Pinpoint the cell where the given text exists, returning its [x, y] midpoint coordinate. 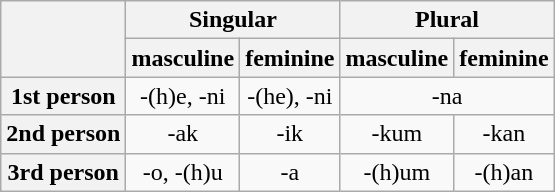
3rd person [64, 172]
-(h)um [397, 172]
-(h)an [504, 172]
-(h)e, -ni [183, 96]
Singular [233, 20]
2nd person [64, 134]
-(he), -ni [290, 96]
-o, -(h)u [183, 172]
-ik [290, 134]
-kum [397, 134]
-na [447, 96]
-a [290, 172]
-kan [504, 134]
-ak [183, 134]
Plural [447, 20]
1st person [64, 96]
